Determine the [X, Y] coordinate at the center of the cell enclosing the given text.  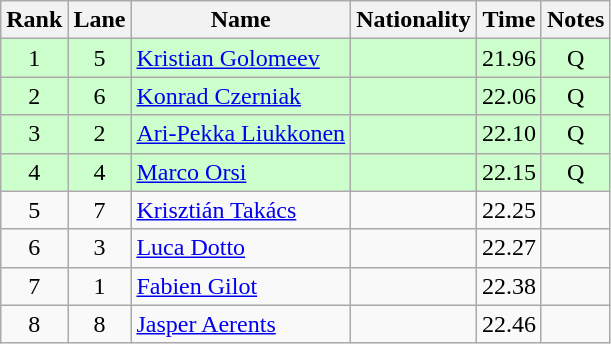
Ari-Pekka Liukkonen [241, 134]
22.27 [508, 248]
22.10 [508, 134]
Konrad Czerniak [241, 96]
Fabien Gilot [241, 286]
Luca Dotto [241, 248]
Notes [575, 20]
Nationality [414, 20]
22.06 [508, 96]
Kristian Golomeev [241, 58]
Rank [34, 20]
22.46 [508, 324]
22.25 [508, 210]
Name [241, 20]
Jasper Aerents [241, 324]
22.15 [508, 172]
Marco Orsi [241, 172]
Time [508, 20]
Krisztián Takács [241, 210]
21.96 [508, 58]
Lane [100, 20]
22.38 [508, 286]
